Scan for the cell matching the given text and deliver its [X, Y] coordinate at center. 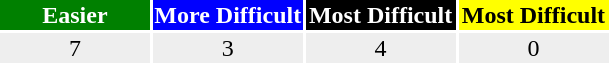
More Difficult [228, 15]
4 [381, 48]
Easier [75, 15]
3 [228, 48]
0 [534, 48]
7 [75, 48]
